For the text-containing cell, return its midpoint in [X, Y] coordinate format. 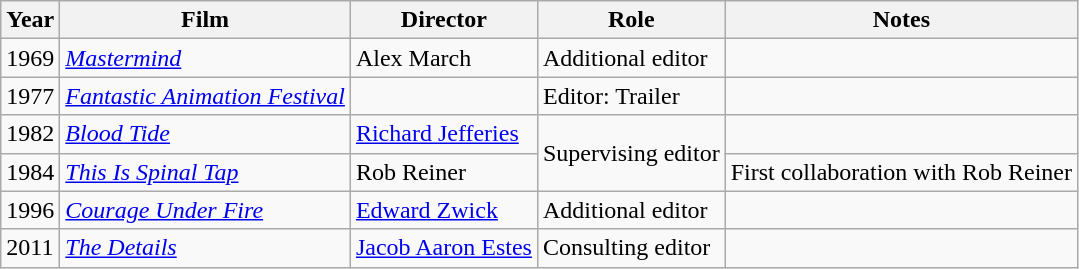
1977 [30, 96]
Alex March [444, 58]
Rob Reiner [444, 172]
1969 [30, 58]
Editor: Trailer [631, 96]
The Details [206, 248]
1996 [30, 210]
1982 [30, 134]
Richard Jefferies [444, 134]
Role [631, 20]
Director [444, 20]
Courage Under Fire [206, 210]
Blood Tide [206, 134]
Supervising editor [631, 153]
2011 [30, 248]
Notes [901, 20]
Fantastic Animation Festival [206, 96]
Jacob Aaron Estes [444, 248]
Year [30, 20]
Film [206, 20]
Edward Zwick [444, 210]
1984 [30, 172]
Mastermind [206, 58]
First collaboration with Rob Reiner [901, 172]
This Is Spinal Tap [206, 172]
Consulting editor [631, 248]
